Return the (x, y) coordinate for the center point of the cell that contains the specified text.  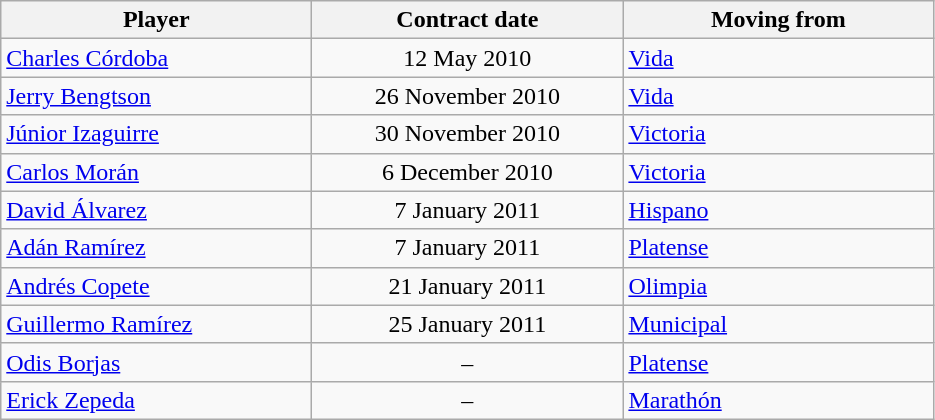
Guillermo Ramírez (156, 324)
Moving from (778, 20)
21 January 2011 (468, 286)
Odis Borjas (156, 362)
Erick Zepeda (156, 400)
6 December 2010 (468, 172)
30 November 2010 (468, 134)
26 November 2010 (468, 96)
Municipal (778, 324)
Player (156, 20)
25 January 2011 (468, 324)
Andrés Copete (156, 286)
David Álvarez (156, 210)
Júnior Izaguirre (156, 134)
Adán Ramírez (156, 248)
Charles Córdoba (156, 58)
Jerry Bengtson (156, 96)
Contract date (468, 20)
Hispano (778, 210)
12 May 2010 (468, 58)
Olimpia (778, 286)
Carlos Morán (156, 172)
Marathón (778, 400)
